Capture the cell that displays the provided text and extract its (x, y) central coordinate. 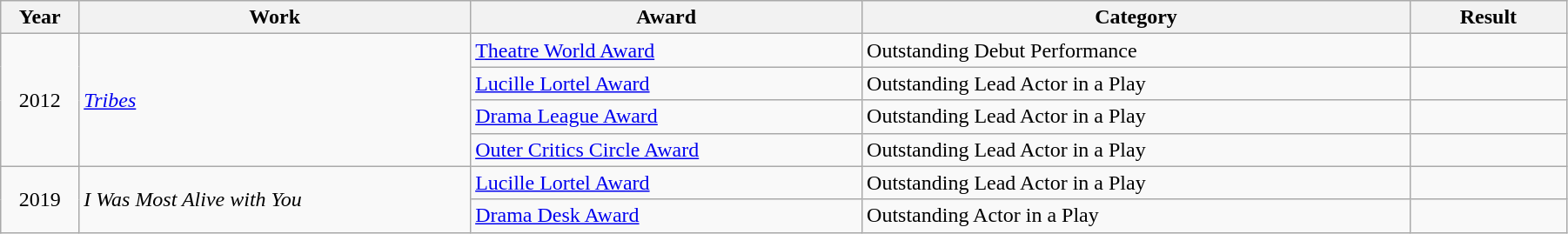
Drama League Award (667, 117)
Drama Desk Award (667, 216)
Award (667, 17)
Theatre World Award (667, 50)
I Was Most Alive with You (275, 199)
Work (275, 17)
Outer Critics Circle Award (667, 150)
2012 (40, 100)
Category (1136, 17)
Year (40, 17)
2019 (40, 199)
Outstanding Debut Performance (1136, 50)
Tribes (275, 100)
Outstanding Actor in a Play (1136, 216)
Result (1488, 17)
